Pinpoint the cell where the given text exists, returning its [x, y] midpoint coordinate. 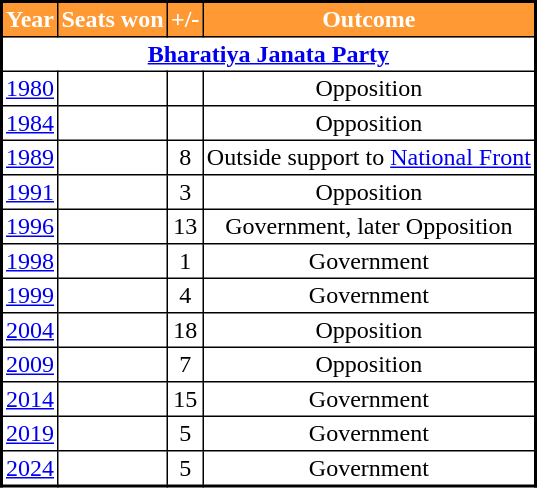
1991 [30, 192]
Government, later Opposition [369, 226]
2014 [30, 399]
2019 [30, 433]
1996 [30, 226]
18 [185, 330]
Seats won [113, 20]
+/- [185, 20]
Year [30, 20]
2004 [30, 330]
2009 [30, 364]
1984 [30, 123]
1989 [30, 157]
1999 [30, 295]
2024 [30, 468]
1 [185, 261]
13 [185, 226]
Outside support to National Front [369, 157]
Bharatiya Janata Party [269, 54]
4 [185, 295]
Outcome [369, 20]
8 [185, 157]
15 [185, 399]
1998 [30, 261]
1980 [30, 88]
3 [185, 192]
7 [185, 364]
